Return (x, y) of the center of cell containing provided text 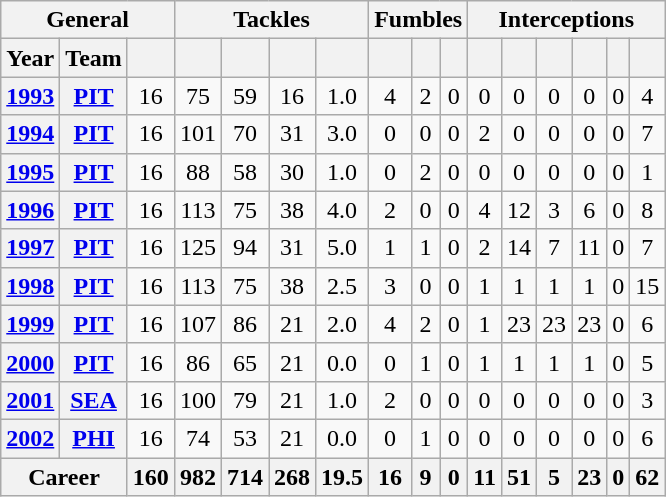
14 (518, 248)
101 (198, 134)
1993 (30, 96)
59 (244, 96)
General (88, 20)
15 (648, 286)
58 (244, 172)
SEA (94, 400)
Team (94, 58)
5.0 (342, 248)
74 (198, 438)
94 (244, 248)
30 (292, 172)
65 (244, 362)
982 (198, 477)
268 (292, 477)
714 (244, 477)
2000 (30, 362)
1994 (30, 134)
88 (198, 172)
160 (150, 477)
70 (244, 134)
100 (198, 400)
1998 (30, 286)
Fumbles (418, 20)
4.0 (342, 210)
2.0 (342, 324)
62 (648, 477)
1999 (30, 324)
Tackles (271, 20)
Career (64, 477)
PHI (94, 438)
1997 (30, 248)
3.0 (342, 134)
125 (198, 248)
Interceptions (566, 20)
53 (244, 438)
1995 (30, 172)
9 (425, 477)
1996 (30, 210)
2001 (30, 400)
19.5 (342, 477)
Year (30, 58)
2.5 (342, 286)
51 (518, 477)
12 (518, 210)
79 (244, 400)
8 (648, 210)
107 (198, 324)
2002 (30, 438)
